Identify which cell holds the provided text, then report its (X, Y) central coordinate. 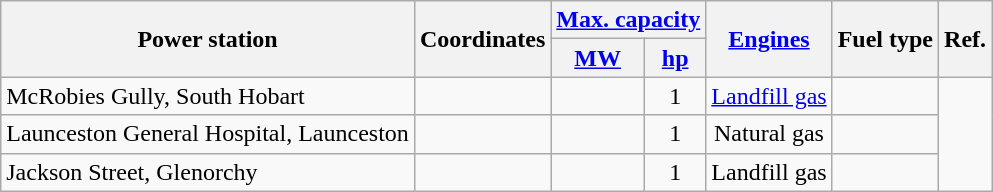
Launceston General Hospital, Launceston (208, 134)
hp (674, 58)
McRobies Gully, South Hobart (208, 96)
Max. capacity (628, 20)
Engines (769, 39)
Coordinates (482, 39)
Jackson Street, Glenorchy (208, 172)
Fuel type (885, 39)
Power station (208, 39)
Natural gas (769, 134)
Ref. (966, 39)
MW (598, 58)
